Extract the (X, Y) coordinate from the center of the cell holding the provided text.  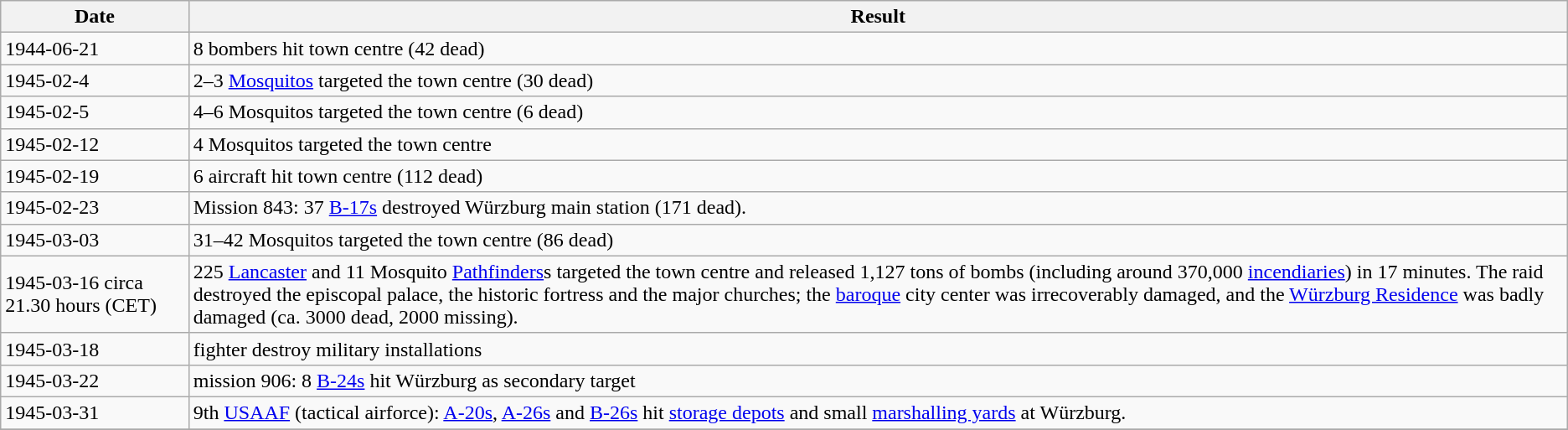
1945-02-4 (95, 80)
9th USAAF (tactical airforce): A-20s, A-26s and B-26s hit storage depots and small marshalling yards at Würzburg. (878, 412)
1945-03-22 (95, 381)
6 aircraft hit town centre (112 dead) (878, 176)
1945-03-16 circa 21.30 hours (CET) (95, 294)
Date (95, 17)
1945-02-12 (95, 144)
2–3 Mosquitos targeted the town centre (30 dead) (878, 80)
1945-03-31 (95, 412)
1945-02-19 (95, 176)
8 bombers hit town centre (42 dead) (878, 49)
1945-02-5 (95, 112)
Result (878, 17)
1945-02-23 (95, 208)
fighter destroy military installations (878, 349)
1944-06-21 (95, 49)
31–42 Mosquitos targeted the town centre (86 dead) (878, 240)
1945-03-03 (95, 240)
mission 906: 8 B-24s hit Würzburg as secondary target (878, 381)
1945-03-18 (95, 349)
4–6 Mosquitos targeted the town centre (6 dead) (878, 112)
Mission 843: 37 B-17s destroyed Würzburg main station (171 dead). (878, 208)
4 Mosquitos targeted the town centre (878, 144)
